Output the (x, y) coordinate of the center of the cell containing the given text.  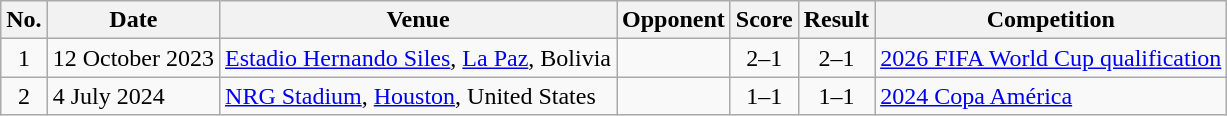
Date (133, 20)
No. (24, 20)
2 (24, 96)
Estadio Hernando Siles, La Paz, Bolivia (418, 58)
NRG Stadium, Houston, United States (418, 96)
Result (836, 20)
Score (764, 20)
4 July 2024 (133, 96)
Venue (418, 20)
12 October 2023 (133, 58)
Competition (1051, 20)
2024 Copa América (1051, 96)
Opponent (674, 20)
2026 FIFA World Cup qualification (1051, 58)
1 (24, 58)
